Pinpoint the cell where the given text exists, returning its [X, Y] midpoint coordinate. 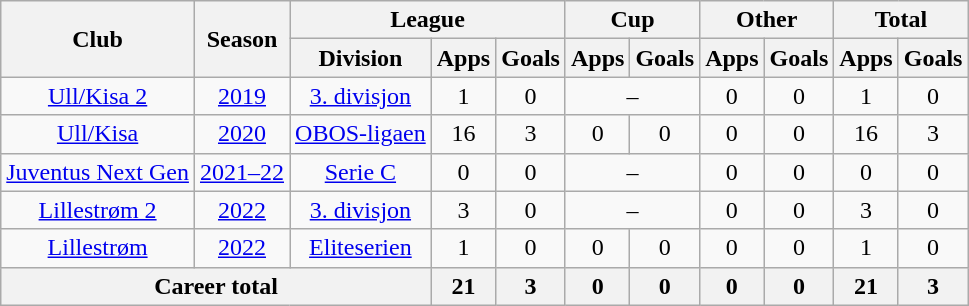
OBOS-ligaen [361, 134]
Eliteserien [361, 248]
2021–22 [242, 172]
Career total [216, 286]
Ull/Kisa 2 [98, 96]
Lillestrøm 2 [98, 210]
Division [361, 58]
Other [767, 20]
2020 [242, 134]
2019 [242, 96]
Ull/Kisa [98, 134]
Lillestrøm [98, 248]
Serie C [361, 172]
Total [901, 20]
Season [242, 39]
Juventus Next Gen [98, 172]
Cup [632, 20]
League [428, 20]
Club [98, 39]
